Search for the cell housing the specified text and yield its (x, y) center coordinate. 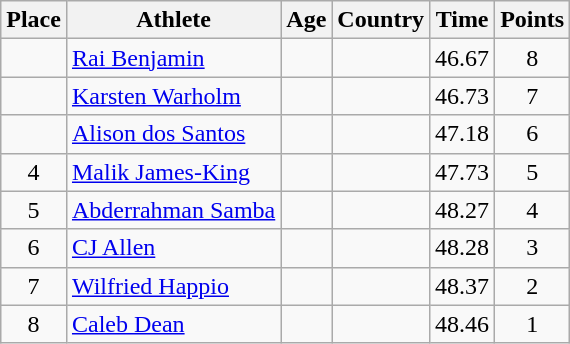
48.46 (462, 324)
2 (532, 286)
3 (532, 248)
Alison dos Santos (173, 134)
Rai Benjamin (173, 58)
46.67 (462, 58)
1 (532, 324)
Malik James-King (173, 172)
48.28 (462, 248)
Caleb Dean (173, 324)
Country (381, 20)
47.73 (462, 172)
Abderrahman Samba (173, 210)
46.73 (462, 96)
48.37 (462, 286)
Karsten Warholm (173, 96)
Athlete (173, 20)
Age (306, 20)
47.18 (462, 134)
48.27 (462, 210)
Place (34, 20)
Time (462, 20)
Points (532, 20)
CJ Allen (173, 248)
Wilfried Happio (173, 286)
